Output the (X, Y) coordinate of the center of the cell containing the given text.  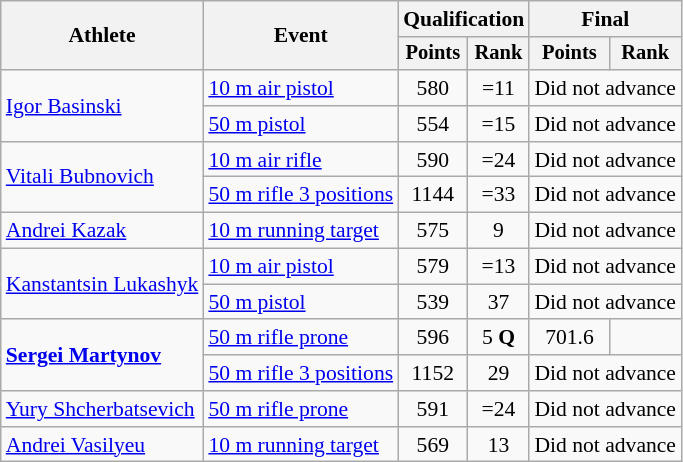
575 (432, 231)
Final (605, 19)
37 (498, 302)
29 (498, 373)
Qualification (464, 19)
1152 (432, 373)
9 (498, 231)
554 (432, 124)
Vitali Bubnovich (102, 178)
Igor Basinski (102, 106)
Sergei Martynov (102, 356)
579 (432, 267)
Kanstantsin Lukashyk (102, 284)
5 Q (498, 338)
Yury Shcherbatsevich (102, 409)
=33 (498, 195)
=11 (498, 88)
=13 (498, 267)
591 (432, 409)
10 m running target (300, 231)
580 (432, 88)
701.6 (569, 338)
Athlete (102, 36)
590 (432, 160)
596 (432, 338)
10 m air rifle (300, 160)
Event (300, 36)
539 (432, 302)
1144 (432, 195)
Andrei Kazak (102, 231)
=15 (498, 124)
